Output the [X, Y] coordinate of the center of the cell containing the given text.  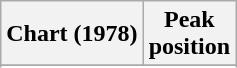
Chart (1978) [72, 34]
Peakposition [189, 34]
